Determine the (X, Y) coordinate at the center of the cell enclosing the given text.  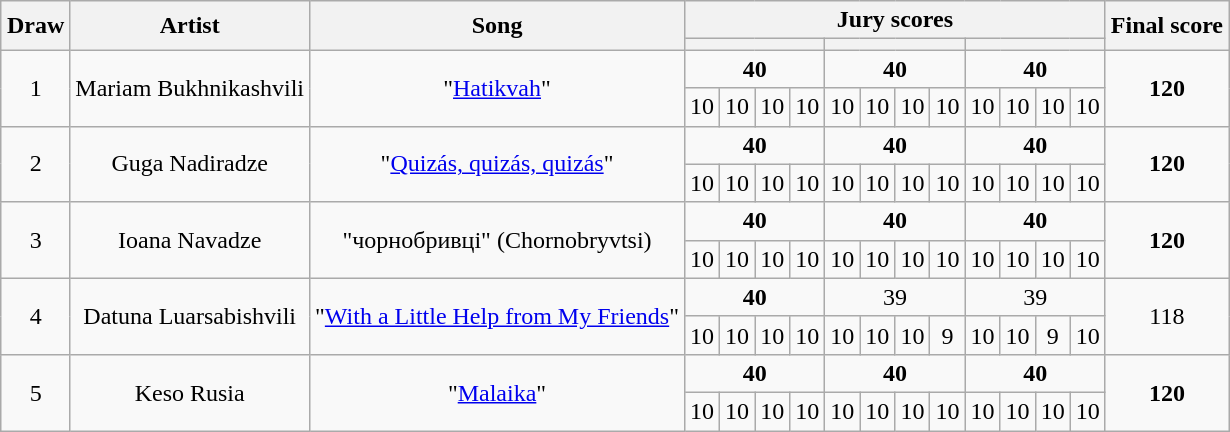
"чорнобривці" (Chornobryvtsi) (498, 240)
Jury scores (896, 20)
5 (35, 392)
Guga Nadiradze (190, 164)
"Quizás, quizás, quizás" (498, 164)
118 (1166, 316)
Song (498, 26)
Artist (190, 26)
Ioana Navadze (190, 240)
Mariam Bukhnikashvili (190, 88)
Datuna Luarsabishvili (190, 316)
Draw (35, 26)
Final score (1166, 26)
1 (35, 88)
"With a Little Help from My Friends" (498, 316)
"Malaika" (498, 392)
4 (35, 316)
"Hatikvah" (498, 88)
2 (35, 164)
Keso Rusia (190, 392)
3 (35, 240)
